Search for the cell housing the specified text and yield its [X, Y] center coordinate. 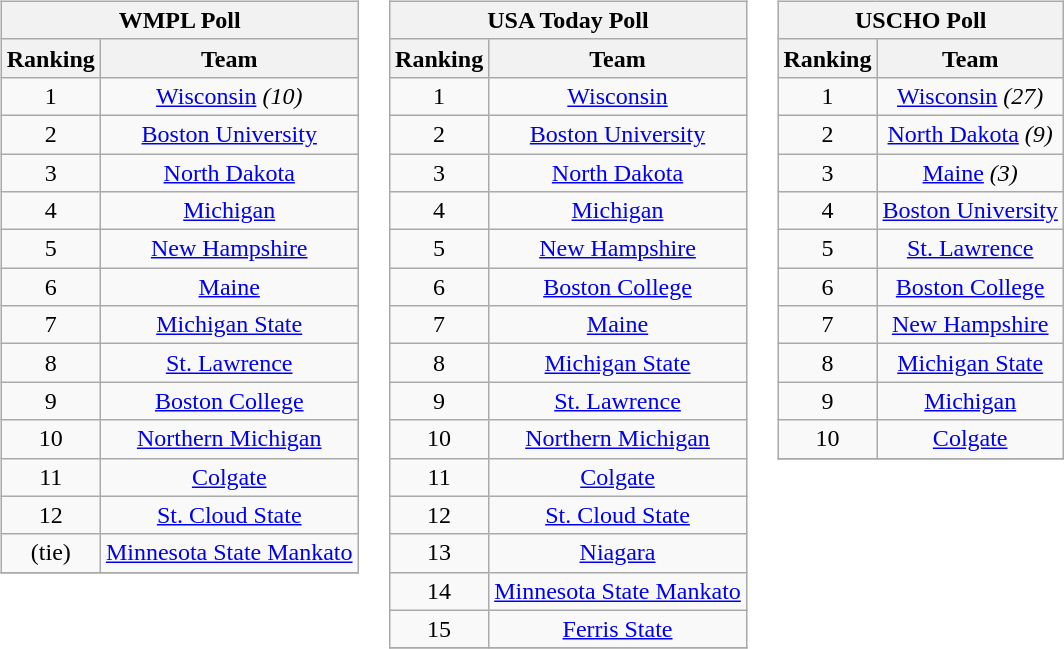
USCHO Poll [921, 20]
North Dakota (9) [970, 134]
(tie) [50, 553]
Wisconsin (10) [229, 96]
13 [440, 553]
Maine (3) [970, 173]
USA Today Poll [568, 20]
15 [440, 629]
14 [440, 591]
Wisconsin (27) [970, 96]
Ferris State [618, 629]
Wisconsin [618, 96]
WMPL Poll [180, 20]
Niagara [618, 553]
